Capture the cell that displays the provided text and extract its (X, Y) central coordinate. 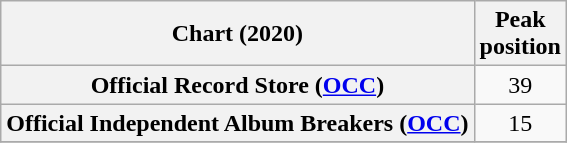
Peakposition (520, 34)
39 (520, 85)
15 (520, 123)
Official Independent Album Breakers (OCC) (238, 123)
Chart (2020) (238, 34)
Official Record Store (OCC) (238, 85)
